Pinpoint the cell where the given text exists, returning its [x, y] midpoint coordinate. 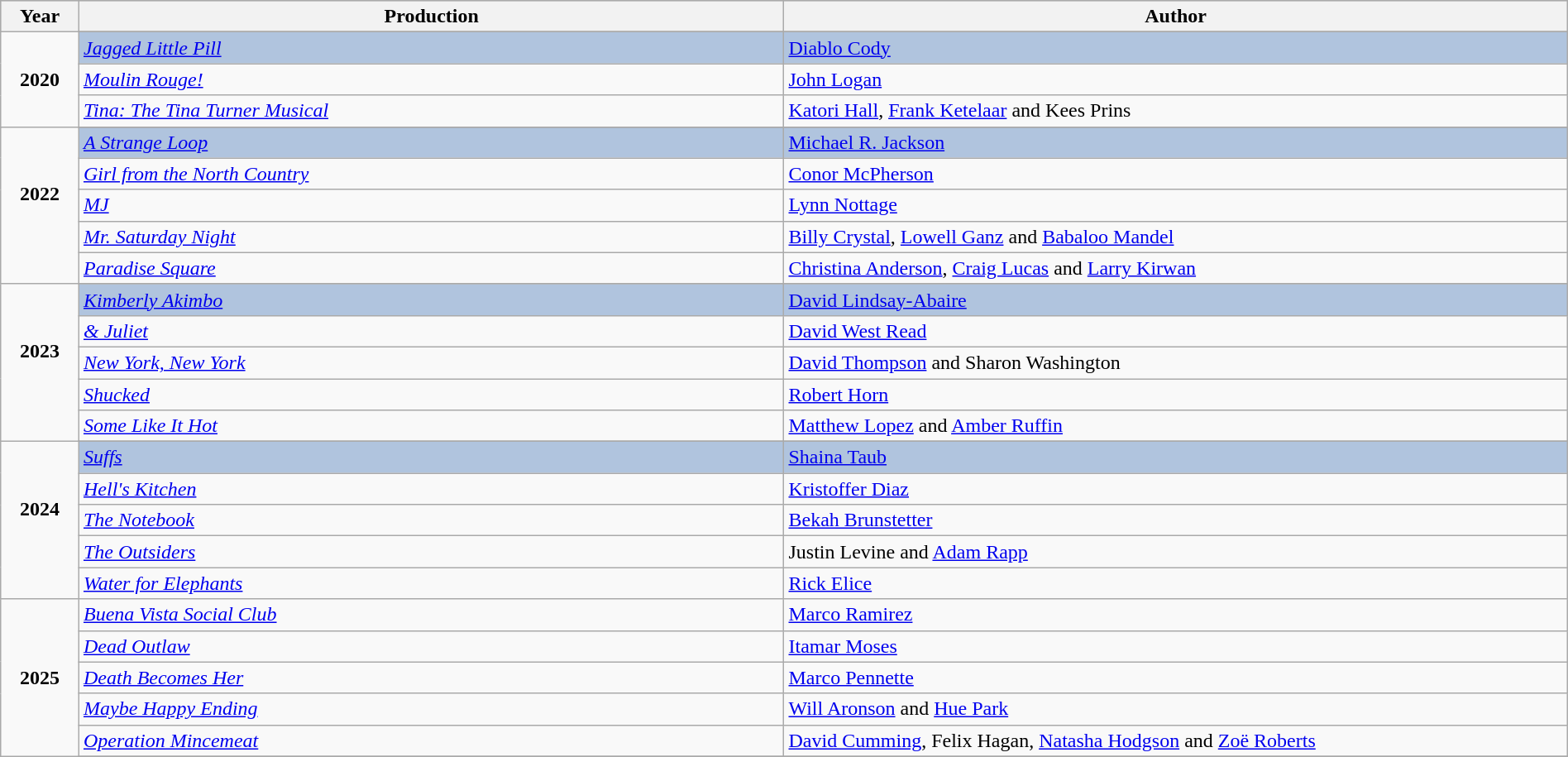
Robert Horn [1176, 395]
Shucked [432, 395]
Bekah Brunstetter [1176, 520]
Diablo Cody [1176, 48]
The Outsiders [432, 552]
Michael R. Jackson [1176, 142]
2024 [40, 520]
Girl from the North Country [432, 174]
John Logan [1176, 79]
Year [40, 17]
Lynn Nottage [1176, 205]
Maybe Happy Ending [432, 709]
Author [1176, 17]
Kristoffer Diaz [1176, 489]
& Juliet [432, 331]
David Cumming, Felix Hagan, Natasha Hodgson and Zoë Roberts [1176, 740]
2020 [40, 79]
Katori Hall, Frank Ketelaar and Kees Prins [1176, 111]
Mr. Saturday Night [432, 237]
Will Aronson and Hue Park [1176, 709]
Kimberly Akimbo [432, 299]
2023 [40, 362]
Some Like It Hot [432, 426]
Suffs [432, 458]
Water for Elephants [432, 583]
The Notebook [432, 520]
Production [432, 17]
A Strange Loop [432, 142]
Rick Elice [1176, 583]
David West Read [1176, 331]
Dead Outlaw [432, 646]
Hell's Kitchen [432, 489]
2022 [40, 205]
Buena Vista Social Club [432, 615]
Moulin Rouge! [432, 79]
Marco Ramirez [1176, 615]
2025 [40, 678]
Itamar Moses [1176, 646]
Operation Mincemeat [432, 740]
Paradise Square [432, 268]
Matthew Lopez and Amber Ruffin [1176, 426]
Christina Anderson, Craig Lucas and Larry Kirwan [1176, 268]
David Lindsay-Abaire [1176, 299]
Shaina Taub [1176, 458]
MJ [432, 205]
Conor McPherson [1176, 174]
Death Becomes Her [432, 678]
Marco Pennette [1176, 678]
New York, New York [432, 362]
Tina: The Tina Turner Musical [432, 111]
Billy Crystal, Lowell Ganz and Babaloo Mandel [1176, 237]
David Thompson and Sharon Washington [1176, 362]
Jagged Little Pill [432, 48]
Justin Levine and Adam Rapp [1176, 552]
